Provide the [x, y] coordinate of the cell's center where the given text is located.  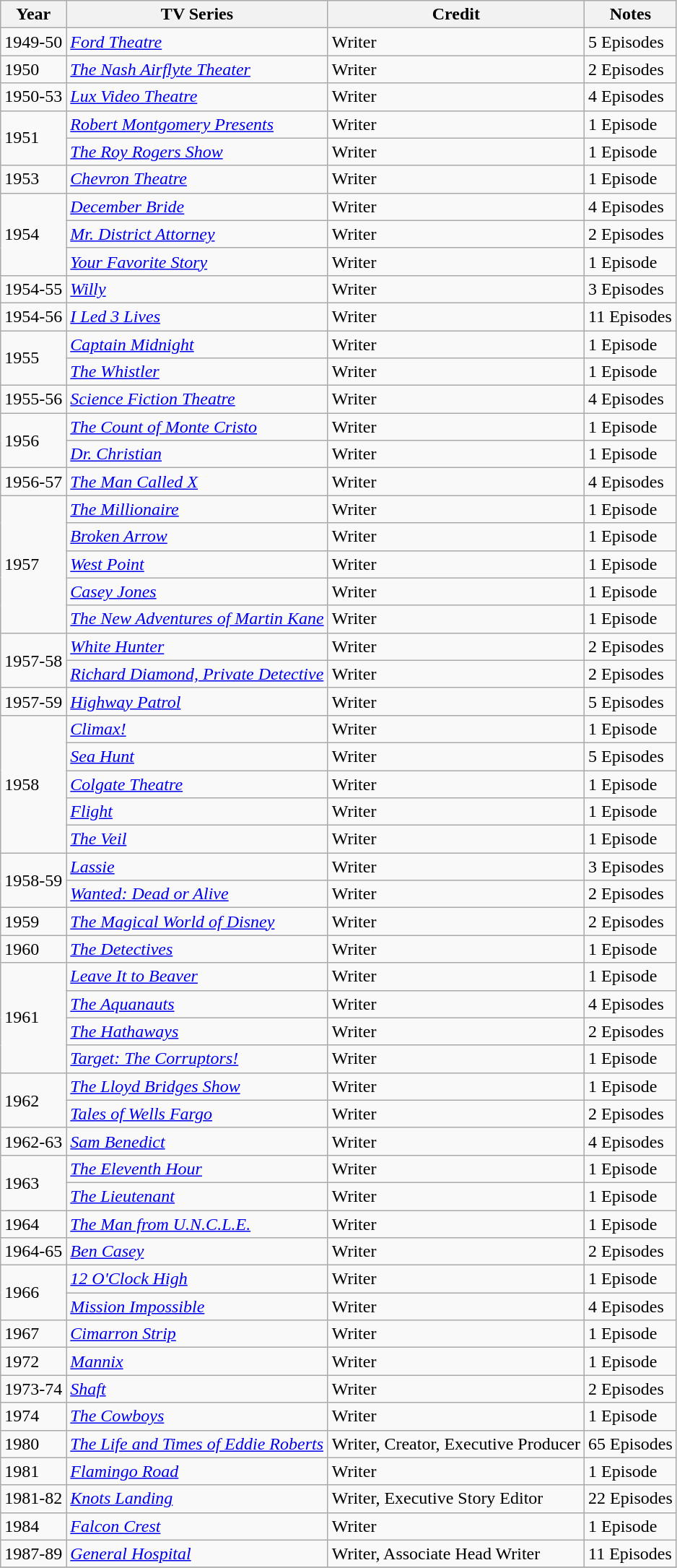
1987-89 [33, 1554]
The Lieutenant [197, 1196]
12 O'Clock High [197, 1279]
Chevron Theatre [197, 179]
1964 [33, 1224]
1967 [33, 1334]
1949-50 [33, 42]
65 Episodes [631, 1444]
1961 [33, 1018]
Ford Theatre [197, 42]
1973-74 [33, 1389]
1974 [33, 1416]
Robert Montgomery Presents [197, 124]
1957-58 [33, 660]
Highway Patrol [197, 701]
Mission Impossible [197, 1307]
Broken Arrow [197, 537]
1963 [33, 1182]
I Led 3 Lives [197, 316]
Writer, Associate Head Writer [456, 1554]
1958 [33, 784]
The Count of Monte Cristo [197, 427]
1972 [33, 1361]
Wanted: Dead or Alive [197, 894]
The New Adventures of Martin Kane [197, 619]
Colgate Theatre [197, 784]
1980 [33, 1444]
The Eleventh Hour [197, 1169]
The Aquanauts [197, 1004]
Tales of Wells Fargo [197, 1114]
Dr. Christian [197, 454]
1951 [33, 138]
Target: The Corruptors! [197, 1059]
The Man from U.N.C.L.E. [197, 1224]
White Hunter [197, 646]
1956 [33, 441]
1960 [33, 949]
December Bride [197, 207]
The Man Called X [197, 482]
1955 [33, 358]
Notes [631, 14]
The Nash Airflyte Theater [197, 69]
West Point [197, 564]
The Millionaire [197, 509]
Writer, Executive Story Editor [456, 1499]
Credit [456, 14]
Flight [197, 812]
The Detectives [197, 949]
Lassie [197, 867]
1957-59 [33, 701]
The Whistler [197, 372]
1954-55 [33, 289]
Captain Midnight [197, 345]
1966 [33, 1293]
Science Fiction Theatre [197, 399]
1950 [33, 69]
TV Series [197, 14]
Mr. District Attorney [197, 234]
1962 [33, 1100]
Knots Landing [197, 1499]
1956-57 [33, 482]
The Veil [197, 839]
Falcon Crest [197, 1526]
1984 [33, 1526]
The Life and Times of Eddie Roberts [197, 1444]
Flamingo Road [197, 1471]
Writer, Creator, Executive Producer [456, 1444]
Willy [197, 289]
1954 [33, 234]
1954-56 [33, 316]
Sam Benedict [197, 1141]
General Hospital [197, 1554]
22 Episodes [631, 1499]
Cimarron Strip [197, 1334]
1957 [33, 564]
1962-63 [33, 1141]
Richard Diamond, Private Detective [197, 674]
1958-59 [33, 880]
1950-53 [33, 97]
1981-82 [33, 1499]
Shaft [197, 1389]
1955-56 [33, 399]
1959 [33, 922]
Ben Casey [197, 1252]
Leave It to Beaver [197, 976]
1964-65 [33, 1252]
Sea Hunt [197, 756]
Mannix [197, 1361]
1981 [33, 1471]
Year [33, 14]
Climax! [197, 729]
The Hathaways [197, 1031]
Your Favorite Story [197, 261]
Casey Jones [197, 592]
The Lloyd Bridges Show [197, 1086]
1953 [33, 179]
Lux Video Theatre [197, 97]
The Magical World of Disney [197, 922]
The Cowboys [197, 1416]
The Roy Rogers Show [197, 152]
